Return (X, Y) of the center of cell containing provided text 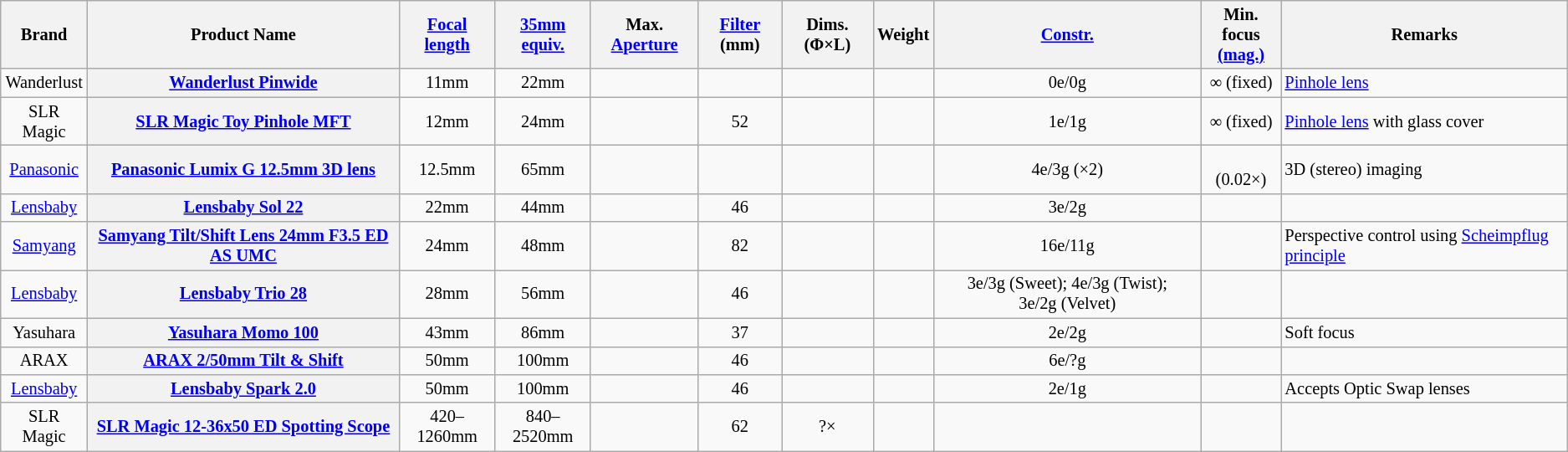
840–2520mm (544, 427)
Panasonic (44, 169)
Lensbaby Spark 2.0 (244, 388)
Pinhole lens with glass cover (1425, 121)
1e/1g (1067, 121)
SLR Magic 12-36x50 ED Spotting Scope (244, 427)
2e/2g (1067, 332)
4e/3g (×2) (1067, 169)
Yasuhara (44, 332)
Brand (44, 34)
86mm (544, 332)
52 (740, 121)
3D (stereo) imaging (1425, 169)
Weight (903, 34)
Dims. (Φ×L) (828, 34)
Accepts Optic Swap lenses (1425, 388)
Constr. (1067, 34)
28mm (447, 294)
Remarks (1425, 34)
Panasonic Lumix G 12.5mm 3D lens (244, 169)
(0.02×) (1241, 169)
Soft focus (1425, 332)
420–1260mm (447, 427)
Min. focus(mag.) (1241, 34)
Product Name (244, 34)
56mm (544, 294)
Samyang (44, 246)
65mm (544, 169)
Perspective control using Scheimpflug principle (1425, 246)
Wanderlust (44, 83)
Filter (mm) (740, 34)
3e/3g (Sweet); 4e/3g (Twist); 3e/2g (Velvet) (1067, 294)
43mm (447, 332)
12mm (447, 121)
Samyang Tilt/Shift Lens 24mm F3.5 ED AS UMC (244, 246)
62 (740, 427)
Lensbaby Sol 22 (244, 208)
ARAX 2/50mm Tilt & Shift (244, 361)
Max. Aperture (644, 34)
6e/?g (1067, 361)
3e/2g (1067, 208)
Yasuhara Momo 100 (244, 332)
Wanderlust Pinwide (244, 83)
12.5mm (447, 169)
?× (828, 427)
Lensbaby Trio 28 (244, 294)
ARAX (44, 361)
37 (740, 332)
Focal length (447, 34)
48mm (544, 246)
44mm (544, 208)
16e/11g (1067, 246)
SLR Magic Toy Pinhole MFT (244, 121)
2e/1g (1067, 388)
0e/0g (1067, 83)
11mm (447, 83)
82 (740, 246)
35mm equiv. (544, 34)
Pinhole lens (1425, 83)
